Extract the [x, y] coordinate from the center of the cell holding the provided text.  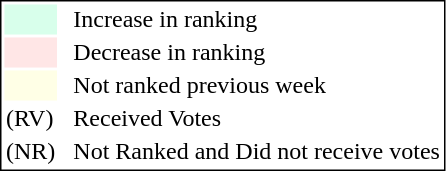
Not ranked previous week [257, 85]
(NR) [30, 151]
Received Votes [257, 119]
Decrease in ranking [257, 53]
(RV) [30, 119]
Increase in ranking [257, 19]
Not Ranked and Did not receive votes [257, 151]
